Search for the cell housing the specified text and yield its (X, Y) center coordinate. 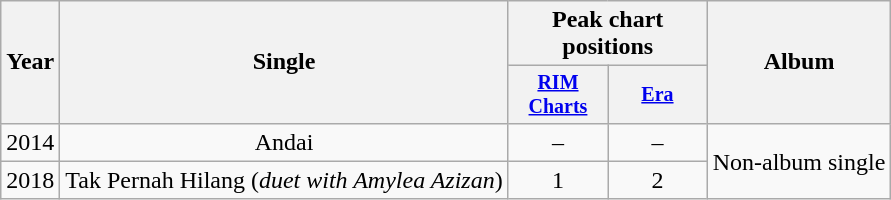
1 (558, 180)
RIM Charts (558, 94)
Album (799, 62)
2 (658, 180)
Year (30, 62)
Andai (284, 142)
Non-album single (799, 161)
Era (658, 94)
2014 (30, 142)
Single (284, 62)
Tak Pernah Hilang (duet with Amylea Azizan) (284, 180)
2018 (30, 180)
Peak chart positions (608, 34)
